Find where the given text appears and provide that cell's center as [x, y] coordinate. 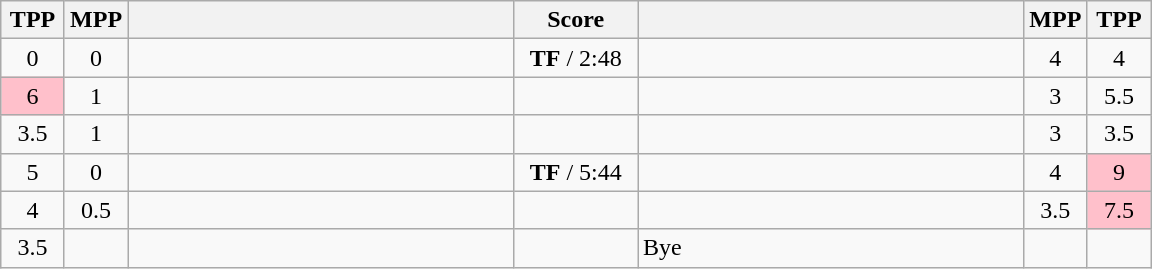
7.5 [1119, 210]
0.5 [96, 210]
5.5 [1119, 96]
6 [33, 96]
TF / 2:48 [576, 58]
Score [576, 20]
5 [33, 172]
Bye [831, 248]
9 [1119, 172]
TF / 5:44 [576, 172]
